Extract the (x, y) coordinate from the center of the cell holding the provided text.  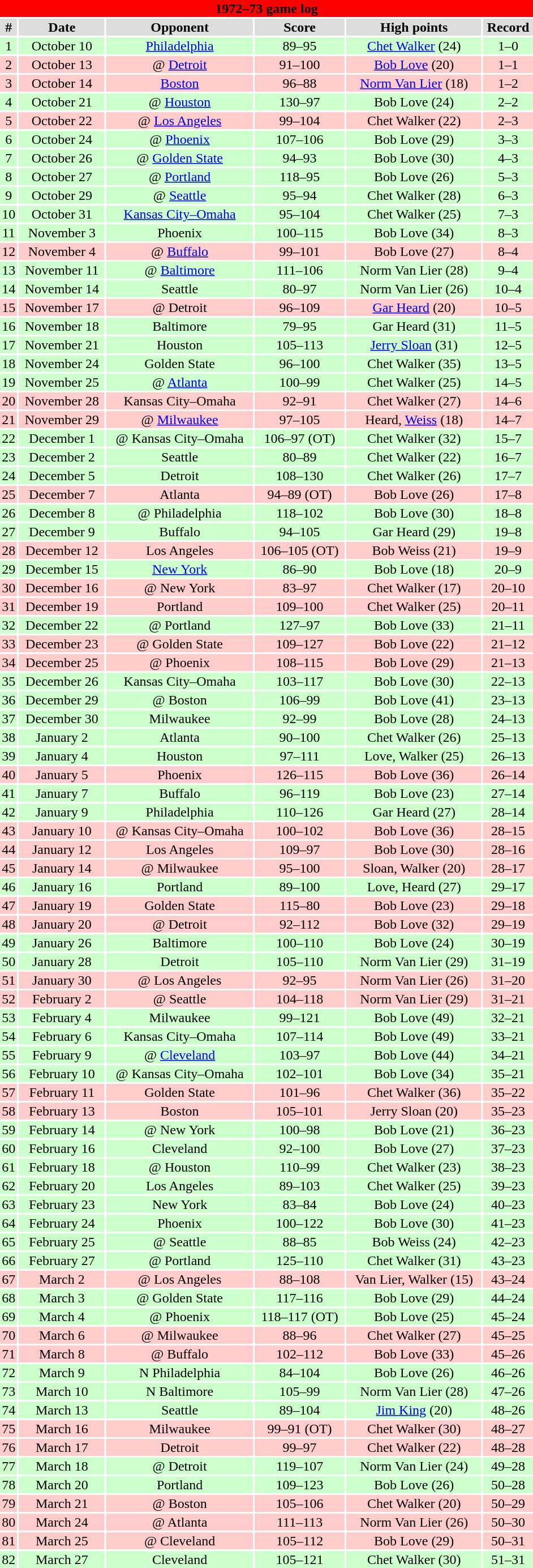
94–93 (300, 158)
101–96 (300, 1092)
119–107 (300, 1466)
47 (8, 905)
109–97 (300, 849)
31–20 (508, 980)
Norm Van Lier (24) (414, 1466)
20–10 (508, 588)
39 (8, 756)
88–85 (300, 1242)
3–3 (508, 139)
59 (8, 1130)
17 (8, 345)
61 (8, 1167)
March 2 (62, 1279)
11 (8, 233)
50–29 (508, 1503)
80 (8, 1522)
109–123 (300, 1485)
12 (8, 251)
March 25 (62, 1541)
February 14 (62, 1130)
118–95 (300, 177)
48–27 (508, 1429)
105–99 (300, 1391)
103–97 (300, 1055)
November 14 (62, 289)
29–19 (508, 924)
Opponent (180, 27)
50–31 (508, 1541)
43–23 (508, 1261)
January 19 (62, 905)
106–97 (OT) (300, 438)
Bob Love (32) (414, 924)
99–121 (300, 1018)
March 13 (62, 1410)
Score (300, 27)
March 8 (62, 1354)
March 20 (62, 1485)
62 (8, 1186)
N Baltimore (180, 1391)
100–110 (300, 943)
21–12 (508, 644)
Jerry Sloan (20) (414, 1111)
89–104 (300, 1410)
28–16 (508, 849)
20 (8, 401)
99–91 (OT) (300, 1429)
33–21 (508, 1036)
March 10 (62, 1391)
January 5 (62, 775)
91–100 (300, 65)
19–8 (508, 532)
5–3 (508, 177)
26–14 (508, 775)
High points (414, 27)
October 22 (62, 121)
115–80 (300, 905)
34 (8, 663)
January 26 (62, 943)
February 25 (62, 1242)
Norm Van Lier (18) (414, 83)
109–100 (300, 606)
118–117 (OT) (300, 1317)
February 13 (62, 1111)
50–30 (508, 1522)
96–119 (300, 793)
12–5 (508, 345)
102–101 (300, 1074)
89–103 (300, 1186)
105–112 (300, 1541)
94–89 (OT) (300, 494)
105–113 (300, 345)
104–118 (300, 999)
29–18 (508, 905)
49–28 (508, 1466)
43 (8, 831)
54 (8, 1036)
95–104 (300, 214)
45–24 (508, 1317)
February 16 (62, 1148)
March 27 (62, 1560)
78 (8, 1485)
83–84 (300, 1204)
79–95 (300, 326)
111–113 (300, 1522)
March 16 (62, 1429)
4 (8, 102)
106–99 (300, 700)
December 2 (62, 457)
February 27 (62, 1261)
Record (508, 27)
70 (8, 1335)
31–19 (508, 962)
69 (8, 1317)
January 12 (62, 849)
February 24 (62, 1223)
111–106 (300, 270)
34–21 (508, 1055)
10–5 (508, 307)
Van Lier, Walker (15) (414, 1279)
118–102 (300, 513)
December 26 (62, 681)
@ Philadelphia (180, 513)
21–11 (508, 625)
14–6 (508, 401)
130–97 (300, 102)
96–109 (300, 307)
January 2 (62, 737)
February 2 (62, 999)
14–7 (508, 420)
2–2 (508, 102)
January 4 (62, 756)
November 25 (62, 382)
October 24 (62, 139)
92–112 (300, 924)
45 (8, 868)
79 (8, 1503)
48–26 (508, 1410)
37 (8, 719)
86–90 (300, 569)
February 9 (62, 1055)
65 (8, 1242)
126–115 (300, 775)
32–21 (508, 1018)
127–97 (300, 625)
Chet Walker (31) (414, 1261)
106–105 (OT) (300, 550)
Love, Heard (27) (414, 887)
16–7 (508, 457)
January 7 (62, 793)
January 9 (62, 812)
January 30 (62, 980)
41–23 (508, 1223)
99–97 (300, 1447)
1 (8, 46)
94–105 (300, 532)
9 (8, 195)
7 (8, 158)
74 (8, 1410)
33 (8, 644)
Chet Walker (35) (414, 364)
17–7 (508, 476)
56 (8, 1074)
107–106 (300, 139)
50–28 (508, 1485)
29–17 (508, 887)
32 (8, 625)
16 (8, 326)
67 (8, 1279)
17–8 (508, 494)
Chet Walker (17) (414, 588)
110–126 (300, 812)
103–117 (300, 681)
35 (8, 681)
November 21 (62, 345)
105–101 (300, 1111)
109–127 (300, 644)
88–96 (300, 1335)
21–13 (508, 663)
December 16 (62, 588)
2–3 (508, 121)
35–21 (508, 1074)
1972–73 game log (266, 8)
36 (8, 700)
24–13 (508, 719)
51–31 (508, 1560)
100–122 (300, 1223)
4–3 (508, 158)
January 10 (62, 831)
84–104 (300, 1373)
Chet Walker (24) (414, 46)
Love, Walker (25) (414, 756)
27–14 (508, 793)
92–99 (300, 719)
53 (8, 1018)
108–115 (300, 663)
N Philadelphia (180, 1373)
November 17 (62, 307)
40 (8, 775)
42–23 (508, 1242)
19 (8, 382)
39–23 (508, 1186)
49 (8, 943)
28–14 (508, 812)
January 16 (62, 887)
March 9 (62, 1373)
Bob Love (21) (414, 1130)
January 28 (62, 962)
Chet Walker (28) (414, 195)
108–130 (300, 476)
February 18 (62, 1167)
February 4 (62, 1018)
3 (8, 83)
Gar Heard (27) (414, 812)
1–0 (508, 46)
Chet Walker (20) (414, 1503)
88–108 (300, 1279)
92–95 (300, 980)
December 5 (62, 476)
22–13 (508, 681)
68 (8, 1298)
8 (8, 177)
30 (8, 588)
18 (8, 364)
Bob Love (20) (414, 65)
March 3 (62, 1298)
28 (8, 550)
February 6 (62, 1036)
105–110 (300, 962)
November 24 (62, 364)
72 (8, 1373)
November 3 (62, 233)
1–2 (508, 83)
21 (8, 420)
97–111 (300, 756)
January 14 (62, 868)
55 (8, 1055)
December 8 (62, 513)
October 14 (62, 83)
30–19 (508, 943)
December 25 (62, 663)
15–7 (508, 438)
December 15 (62, 569)
December 23 (62, 644)
5 (8, 121)
6–3 (508, 195)
117–116 (300, 1298)
11–5 (508, 326)
March 21 (62, 1503)
60 (8, 1148)
89–100 (300, 887)
76 (8, 1447)
35–22 (508, 1092)
96–100 (300, 364)
November 11 (62, 270)
25 (8, 494)
58 (8, 1111)
105–121 (300, 1560)
28–15 (508, 831)
10–4 (508, 289)
Bob Weiss (21) (414, 550)
82 (8, 1560)
Bob Love (18) (414, 569)
Bob Love (28) (414, 719)
October 10 (62, 46)
23–13 (508, 700)
Gar Heard (31) (414, 326)
95–100 (300, 868)
December 30 (62, 719)
October 21 (62, 102)
38–23 (508, 1167)
February 10 (62, 1074)
October 13 (62, 65)
December 29 (62, 700)
February 11 (62, 1092)
100–115 (300, 233)
46–26 (508, 1373)
71 (8, 1354)
Gar Heard (20) (414, 307)
Bob Love (22) (414, 644)
97–105 (300, 420)
45–25 (508, 1335)
Jim King (20) (414, 1410)
Bob Love (41) (414, 700)
31–21 (508, 999)
52 (8, 999)
March 24 (62, 1522)
November 4 (62, 251)
77 (8, 1466)
75 (8, 1429)
1–1 (508, 65)
25–13 (508, 737)
October 29 (62, 195)
March 4 (62, 1317)
35–23 (508, 1111)
March 18 (62, 1466)
57 (8, 1092)
81 (8, 1541)
7–3 (508, 214)
29 (8, 569)
February 23 (62, 1204)
66 (8, 1261)
50 (8, 962)
42 (8, 812)
March 6 (62, 1335)
Bob Love (25) (414, 1317)
November 18 (62, 326)
December 22 (62, 625)
Chet Walker (36) (414, 1092)
26–13 (508, 756)
# (8, 27)
Date (62, 27)
20–9 (508, 569)
110–99 (300, 1167)
63 (8, 1204)
47–26 (508, 1391)
March 17 (62, 1447)
14 (8, 289)
Heard, Weiss (18) (414, 420)
105–106 (300, 1503)
31 (8, 606)
Bob Love (44) (414, 1055)
45–26 (508, 1354)
Sloan, Walker (20) (414, 868)
November 28 (62, 401)
13–5 (508, 364)
44–24 (508, 1298)
February 20 (62, 1186)
26 (8, 513)
125–110 (300, 1261)
36–23 (508, 1130)
9–4 (508, 270)
18–8 (508, 513)
95–94 (300, 195)
41 (8, 793)
December 1 (62, 438)
48–28 (508, 1447)
83–97 (300, 588)
23 (8, 457)
24 (8, 476)
37–23 (508, 1148)
Chet Walker (23) (414, 1167)
Gar Heard (29) (414, 532)
51 (8, 980)
92–91 (300, 401)
44 (8, 849)
20–11 (508, 606)
December 12 (62, 550)
43–24 (508, 1279)
Chet Walker (32) (414, 438)
89–95 (300, 46)
14–5 (508, 382)
October 26 (62, 158)
80–97 (300, 289)
Jerry Sloan (31) (414, 345)
38 (8, 737)
99–104 (300, 121)
December 19 (62, 606)
27 (8, 532)
December 7 (62, 494)
8–3 (508, 233)
96–88 (300, 83)
73 (8, 1391)
28–17 (508, 868)
10 (8, 214)
22 (8, 438)
100–98 (300, 1130)
92–100 (300, 1148)
90–100 (300, 737)
October 27 (62, 177)
January 20 (62, 924)
100–102 (300, 831)
15 (8, 307)
November 29 (62, 420)
107–114 (300, 1036)
80–89 (300, 457)
64 (8, 1223)
8–4 (508, 251)
December 9 (62, 532)
October 31 (62, 214)
40–23 (508, 1204)
102–112 (300, 1354)
Bob Weiss (24) (414, 1242)
99–101 (300, 251)
2 (8, 65)
46 (8, 887)
@ Baltimore (180, 270)
6 (8, 139)
100–99 (300, 382)
19–9 (508, 550)
13 (8, 270)
48 (8, 924)
